Provide the [x, y] coordinate of the cell's center where the given text is located.  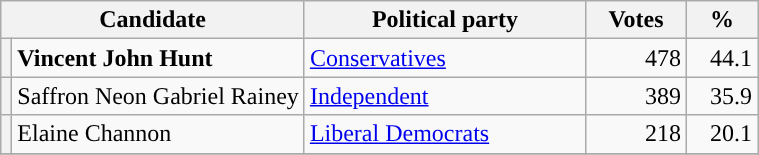
Liberal Democrats [444, 134]
Political party [444, 20]
Votes [636, 20]
Independent [444, 96]
Vincent John Hunt [158, 58]
Candidate [153, 20]
Conservatives [444, 58]
218 [636, 134]
Elaine Channon [158, 134]
478 [636, 58]
% [722, 20]
389 [636, 96]
20.1 [722, 134]
Saffron Neon Gabriel Rainey [158, 96]
44.1 [722, 58]
35.9 [722, 96]
